Pinpoint the cell where the given text exists, returning its [X, Y] midpoint coordinate. 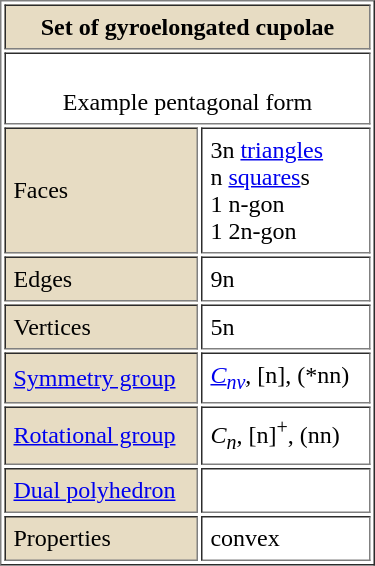
Set of gyroelongated cupolae [187, 26]
9n [286, 278]
Dual polyhedron [101, 490]
Cnv, [n], (*nn) [286, 378]
Faces [101, 191]
3n trianglesn squaress 1 n-gon1 2n-gon [286, 191]
Symmetry group [101, 378]
Properties [101, 538]
convex [286, 538]
5n [286, 326]
Cn, [n]+, (nn) [286, 436]
Vertices [101, 326]
Edges [101, 278]
Rotational group [101, 436]
Example pentagonal form [187, 88]
